Detect which cell encompasses the target text, then output its (X, Y) center coordinate. 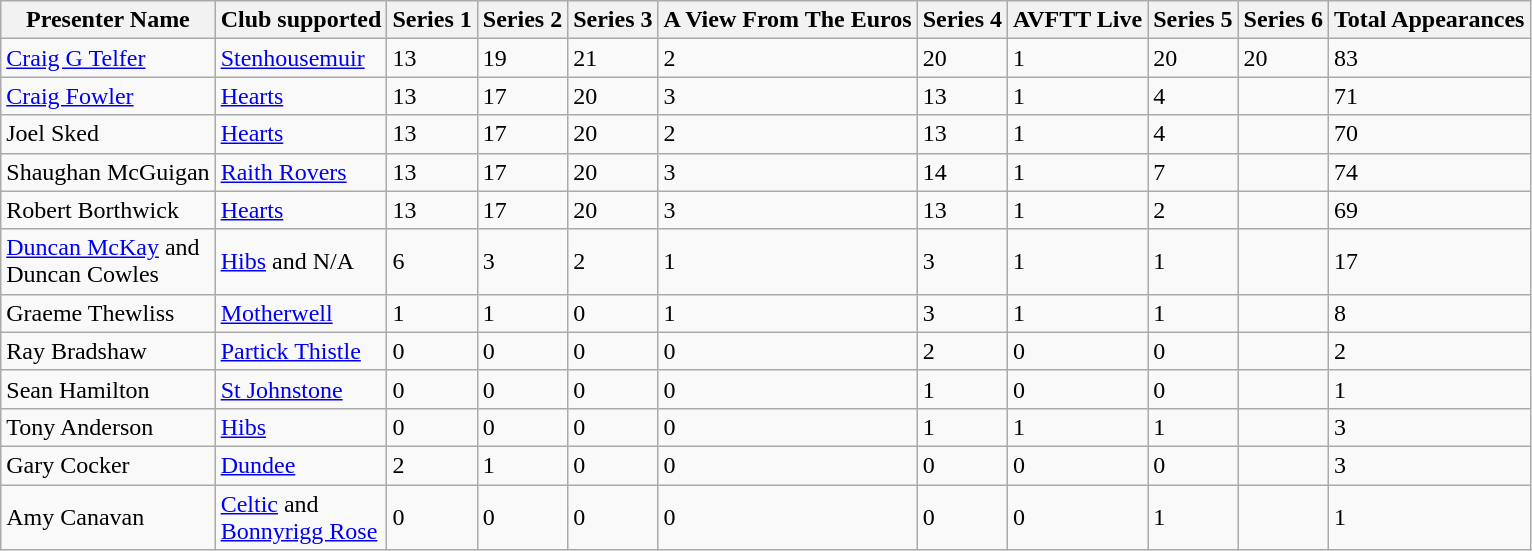
Club supported (301, 20)
Sean Hamilton (108, 389)
71 (1429, 96)
70 (1429, 134)
8 (1429, 313)
St Johnstone (301, 389)
14 (962, 172)
21 (613, 58)
Series 6 (1283, 20)
Series 5 (1193, 20)
Celtic and Bonnyrigg Rose (301, 516)
Stenhousemuir (301, 58)
Shaughan McGuigan (108, 172)
Series 3 (613, 20)
Partick Thistle (301, 351)
Graeme Thewliss (108, 313)
Motherwell (301, 313)
83 (1429, 58)
Robert Borthwick (108, 210)
Ray Bradshaw (108, 351)
Gary Cocker (108, 465)
Series 4 (962, 20)
Total Appearances (1429, 20)
AVFTT Live (1078, 20)
Craig G Telfer (108, 58)
Amy Canavan (108, 516)
Tony Anderson (108, 427)
Hibs and N/A (301, 262)
Craig Fowler (108, 96)
6 (432, 262)
Duncan McKay and Duncan Cowles (108, 262)
69 (1429, 210)
7 (1193, 172)
Raith Rovers (301, 172)
Series 1 (432, 20)
74 (1429, 172)
Presenter Name (108, 20)
Series 2 (522, 20)
Hibs (301, 427)
Joel Sked (108, 134)
Dundee (301, 465)
19 (522, 58)
A View From The Euros (788, 20)
